Return the (X, Y) coordinate for the center point of the cell that contains the specified text.  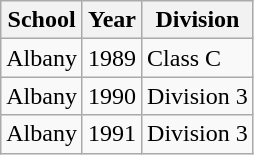
1991 (112, 134)
1989 (112, 58)
Class C (198, 58)
School (42, 20)
Division (198, 20)
1990 (112, 96)
Year (112, 20)
